Extract the (x, y) coordinate from the center of the cell holding the provided text.  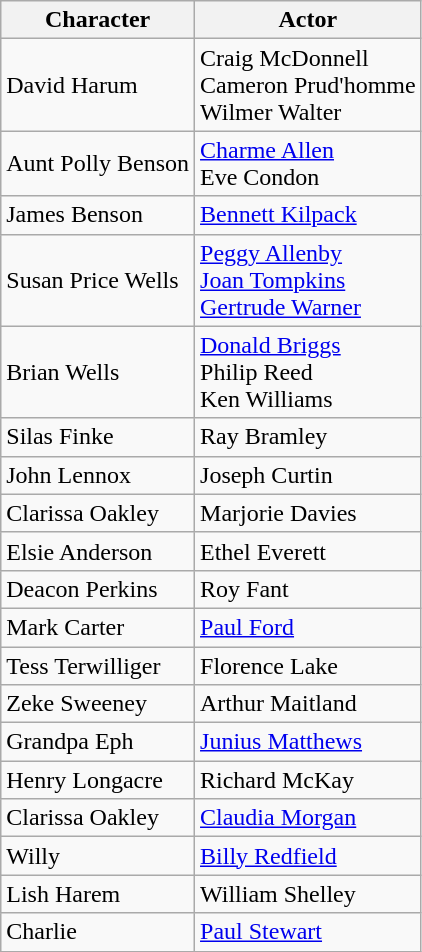
Florence Lake (308, 665)
Brian Wells (98, 372)
Claudia Morgan (308, 818)
Bennett Kilpack (308, 215)
Mark Carter (98, 627)
John Lennox (98, 475)
Paul Stewart (308, 932)
Arthur Maitland (308, 704)
Charme AllenEve Condon (308, 164)
Character (98, 20)
Willy (98, 856)
Henry Longacre (98, 780)
Grandpa Eph (98, 742)
Craig McDonnellCameron Prud'hommeWilmer Walter (308, 85)
Tess Terwilliger (98, 665)
Junius Matthews (308, 742)
James Benson (98, 215)
Billy Redfield (308, 856)
Aunt Polly Benson (98, 164)
Peggy AllenbyJoan TompkinsGertrude Warner (308, 280)
Actor (308, 20)
Ray Bramley (308, 437)
Deacon Perkins (98, 589)
William Shelley (308, 894)
Charlie (98, 932)
Richard McKay (308, 780)
Lish Harem (98, 894)
Susan Price Wells (98, 280)
Donald BriggsPhilip ReedKen Williams (308, 372)
Elsie Anderson (98, 551)
Marjorie Davies (308, 513)
Silas Finke (98, 437)
Paul Ford (308, 627)
Joseph Curtin (308, 475)
David Harum (98, 85)
Roy Fant (308, 589)
Zeke Sweeney (98, 704)
Ethel Everett (308, 551)
